Pinpoint the cell where the given text exists, returning its (X, Y) midpoint coordinate. 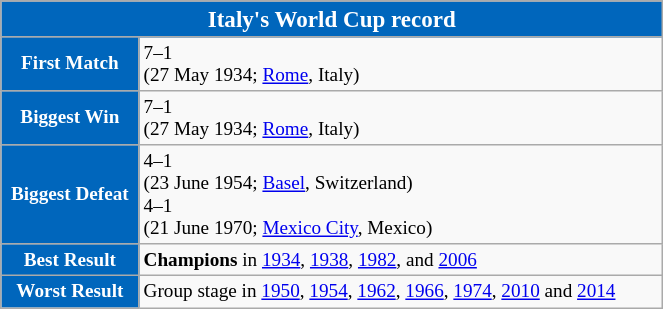
Champions in 1934, 1938, 1982, and 2006 (401, 260)
Worst Result (70, 292)
4–1 (23 June 1954; Basel, Switzerland) 4–1 (21 June 1970; Mexico City, Mexico) (401, 194)
Best Result (70, 260)
First Match (70, 64)
Group stage in 1950, 1954, 1962, 1966, 1974, 2010 and 2014 (401, 292)
Biggest Defeat (70, 194)
Biggest Win (70, 118)
Italy's World Cup record (332, 19)
